Identify which cell holds the provided text, then report its [X, Y] central coordinate. 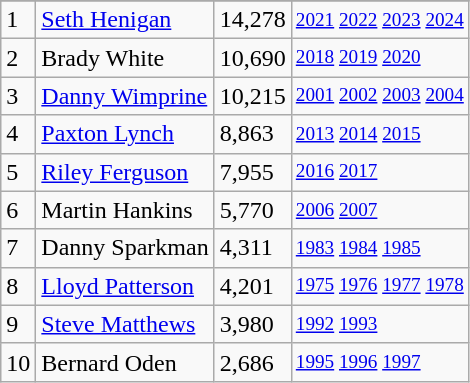
6 [18, 210]
Martin Hankins [125, 210]
Lloyd Patterson [125, 286]
14,278 [252, 20]
Paxton Lynch [125, 134]
Seth Henigan [125, 20]
9 [18, 324]
4,201 [252, 286]
8,863 [252, 134]
1975 1976 1977 1978 [380, 286]
Brady White [125, 58]
8 [18, 286]
2 [18, 58]
5 [18, 172]
7 [18, 248]
4 [18, 134]
4,311 [252, 248]
2021 2022 2023 2024 [380, 20]
5,770 [252, 210]
3 [18, 96]
7,955 [252, 172]
Danny Wimprine [125, 96]
2006 2007 [380, 210]
Bernard Oden [125, 362]
1995 1996 1997 [380, 362]
Riley Ferguson [125, 172]
Steve Matthews [125, 324]
2016 2017 [380, 172]
10,215 [252, 96]
1 [18, 20]
2013 2014 2015 [380, 134]
10,690 [252, 58]
2,686 [252, 362]
1992 1993 [380, 324]
2018 2019 2020 [380, 58]
10 [18, 362]
3,980 [252, 324]
1983 1984 1985 [380, 248]
2001 2002 2003 2004 [380, 96]
Danny Sparkman [125, 248]
